From the cell containing the given text, extract its center point as (X, Y) coordinate. 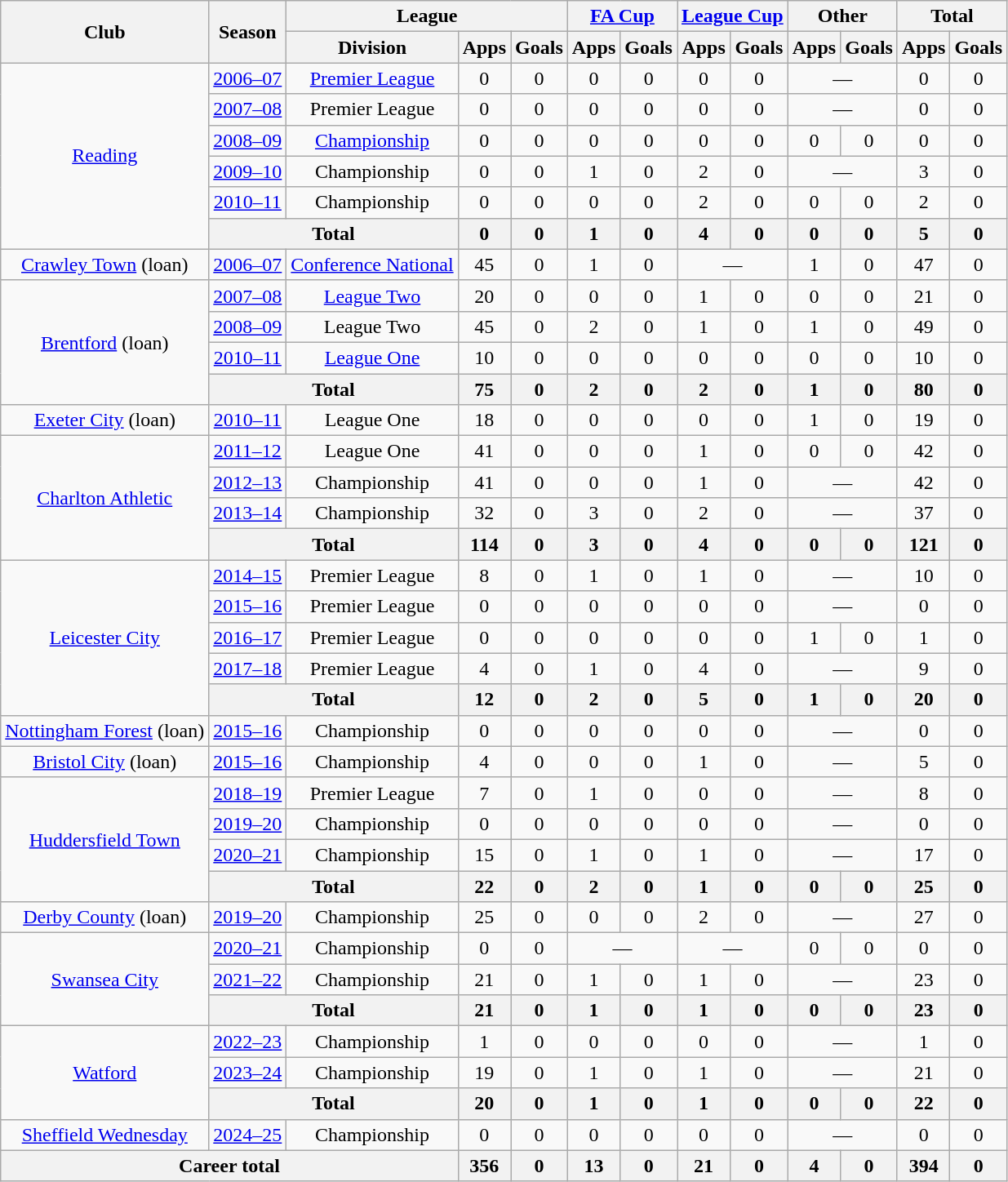
47 (923, 264)
2024–25 (248, 1135)
121 (923, 544)
80 (923, 389)
2014–15 (248, 575)
17 (923, 855)
Sheffield Wednesday (104, 1135)
2023–24 (248, 1073)
13 (593, 1166)
Season (248, 32)
League (427, 16)
12 (484, 700)
Other (842, 16)
37 (923, 513)
Division (372, 47)
9 (923, 669)
Exeter City (loan) (104, 420)
2009–10 (248, 171)
Bristol City (loan) (104, 762)
2011–12 (248, 451)
Watford (104, 1073)
394 (923, 1166)
2013–14 (248, 513)
2016–17 (248, 638)
Nottingham Forest (loan) (104, 731)
32 (484, 513)
2018–19 (248, 793)
114 (484, 544)
2021–22 (248, 980)
2012–13 (248, 482)
Leicester City (104, 638)
Reading (104, 156)
Crawley Town (loan) (104, 264)
49 (923, 327)
356 (484, 1166)
Conference National (372, 264)
2022–23 (248, 1042)
Swansea City (104, 980)
75 (484, 389)
FA Cup (622, 16)
15 (484, 855)
18 (484, 420)
Brentford (loan) (104, 342)
7 (484, 793)
Charlton Athletic (104, 498)
Club (104, 32)
2017–18 (248, 669)
Huddersfield Town (104, 839)
Derby County (loan) (104, 918)
27 (923, 918)
Career total (229, 1166)
League Cup (733, 16)
